Scan for the cell matching the given text and deliver its [X, Y] coordinate at center. 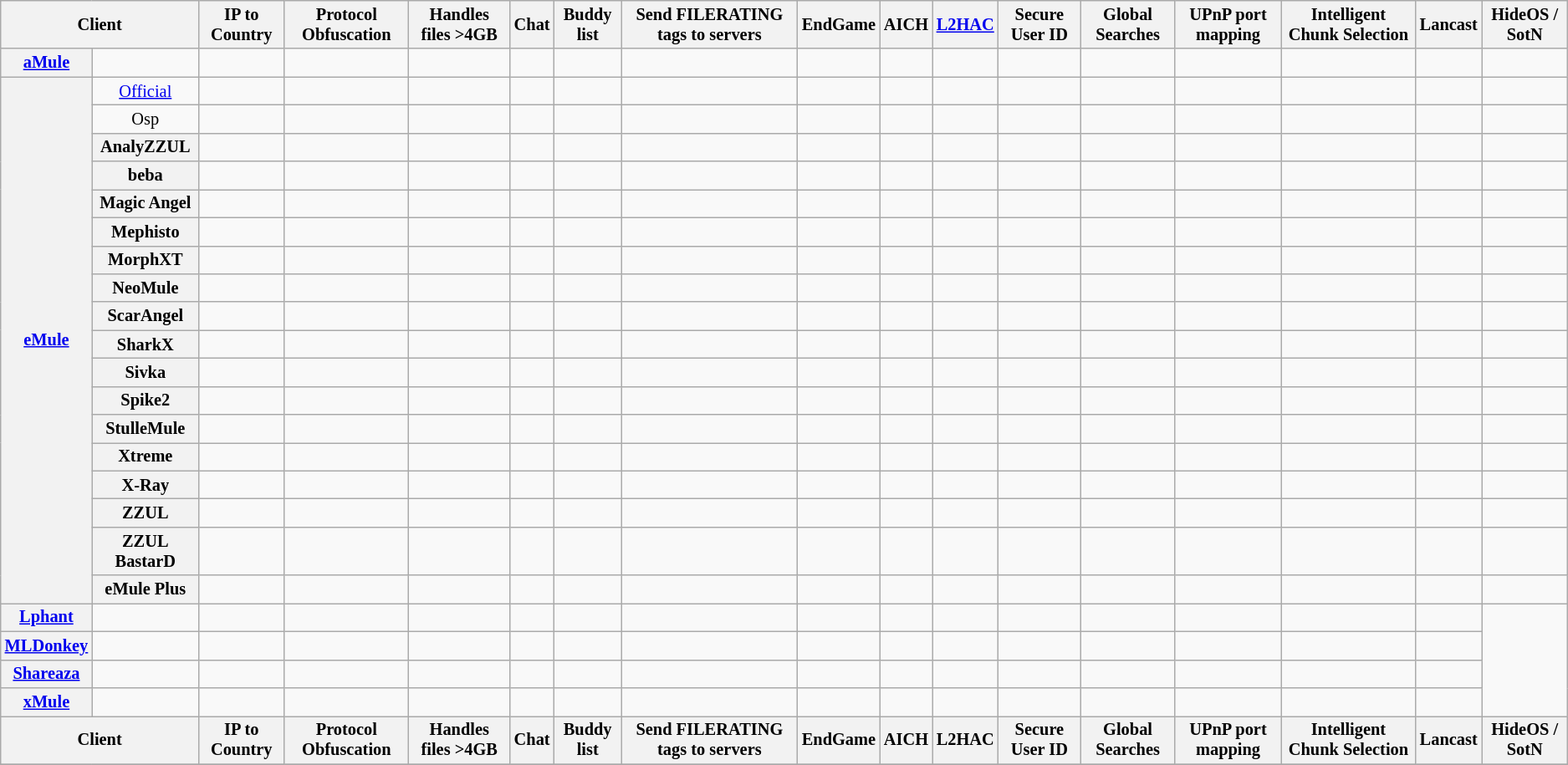
SharkX [146, 344]
MLDonkey [47, 645]
Official [146, 91]
X-Ray [146, 485]
Spike2 [146, 400]
NeoMule [146, 288]
MorphXT [146, 260]
Mephisto [146, 232]
Lphant [47, 617]
StulleMule [146, 429]
ScarAngel [146, 316]
Magic Angel [146, 203]
ZZUL BastarD [146, 551]
beba [146, 176]
aMule [47, 63]
Shareaza [47, 674]
xMule [47, 701]
ZZUL [146, 513]
Sivka [146, 372]
Osp [146, 119]
AnalyZZUL [146, 147]
eMule Plus [146, 589]
eMule [47, 340]
Xtreme [146, 456]
